Determine the (x, y) coordinate at the center of the cell enclosing the given text.  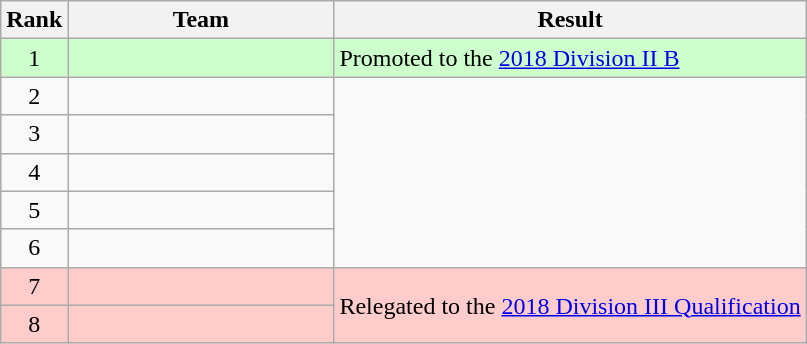
5 (34, 210)
Result (570, 20)
8 (34, 324)
Relegated to the 2018 Division III Qualification (570, 305)
6 (34, 248)
3 (34, 134)
Promoted to the 2018 Division II B (570, 58)
7 (34, 286)
Team (201, 20)
2 (34, 96)
1 (34, 58)
4 (34, 172)
Rank (34, 20)
